From the cell containing the given text, extract its center point as (x, y) coordinate. 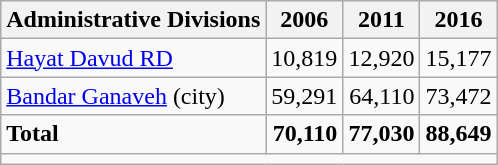
Hayat Davud RD (134, 58)
Total (134, 134)
15,177 (458, 58)
2011 (382, 20)
70,110 (304, 134)
2006 (304, 20)
Bandar Ganaveh (city) (134, 96)
73,472 (458, 96)
77,030 (382, 134)
10,819 (304, 58)
64,110 (382, 96)
12,920 (382, 58)
88,649 (458, 134)
2016 (458, 20)
59,291 (304, 96)
Administrative Divisions (134, 20)
